For the text-containing cell, return its midpoint in (X, Y) coordinate format. 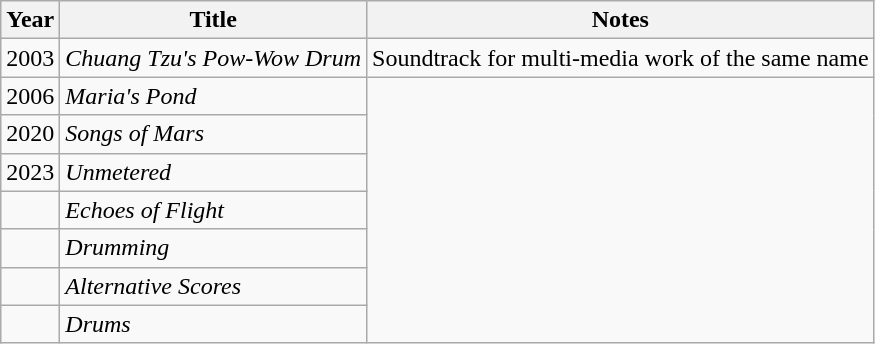
2020 (30, 134)
Maria's Pond (214, 96)
2006 (30, 96)
Title (214, 20)
2003 (30, 58)
Drums (214, 324)
2023 (30, 172)
Soundtrack for multi-media work of the same name (621, 58)
Echoes of Flight (214, 210)
Notes (621, 20)
Chuang Tzu's Pow-Wow Drum (214, 58)
Year (30, 20)
Alternative Scores (214, 286)
Songs of Mars (214, 134)
Unmetered (214, 172)
Drumming (214, 248)
